From the cell containing the given text, extract its center point as (X, Y) coordinate. 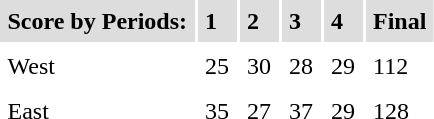
30 (260, 66)
112 (400, 66)
4 (344, 21)
3 (302, 21)
2 (260, 21)
28 (302, 66)
Score by Periods: (98, 21)
29 (344, 66)
Final (400, 21)
West (98, 66)
1 (218, 21)
25 (218, 66)
